Return (x, y) of the center of cell containing provided text 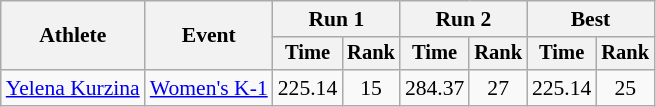
Event (209, 36)
284.37 (434, 88)
Women's K-1 (209, 88)
Run 1 (336, 19)
Athlete (73, 36)
15 (371, 88)
27 (498, 88)
Run 2 (464, 19)
25 (625, 88)
Yelena Kurzina (73, 88)
Best (590, 19)
